Output the [x, y] coordinate of the center of the cell containing the given text.  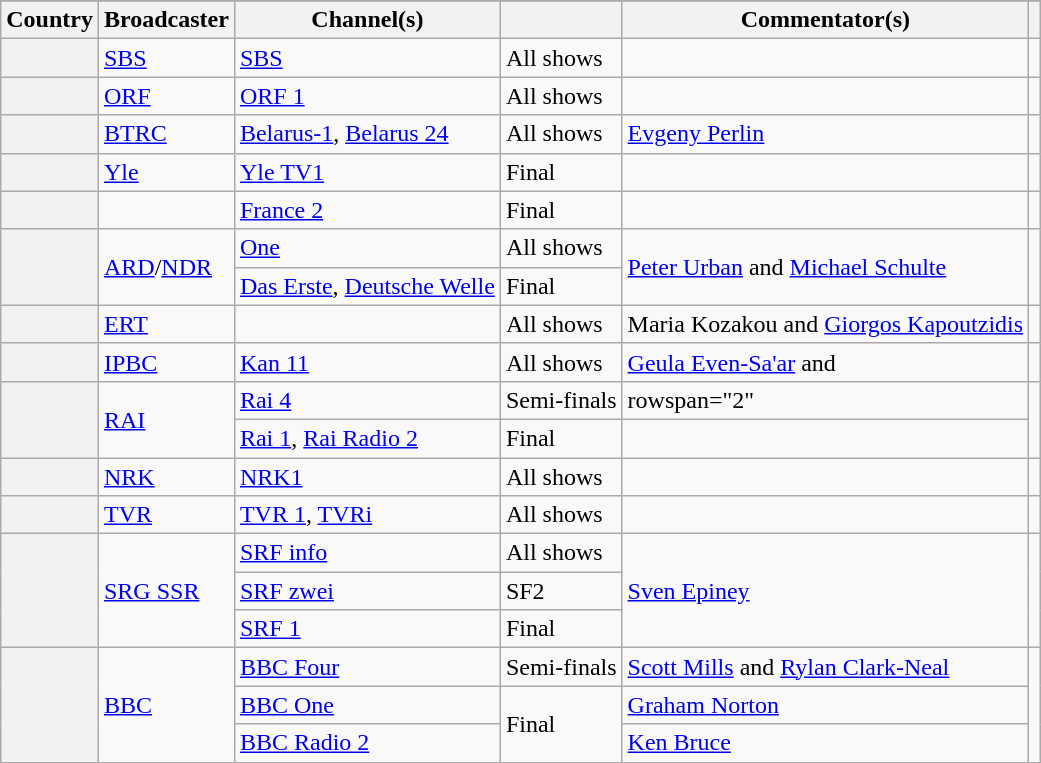
Yle [166, 172]
Yle TV1 [367, 172]
Maria Kozakou and Giorgos Kapoutzidis [826, 324]
BBC Radio 2 [367, 743]
ERT [166, 324]
BBC One [367, 705]
Evgeny Perlin [826, 134]
RAI [166, 419]
One [367, 248]
NRK1 [367, 477]
SRF info [367, 553]
Belarus-1, Belarus 24 [367, 134]
TVR 1, TVRi [367, 515]
Geula Even-Sa'ar and [826, 362]
Sven Epiney [826, 591]
Rai 1, Rai Radio 2 [367, 438]
Peter Urban and Michael Schulte [826, 267]
SF2 [561, 591]
SRG SSR [166, 591]
ARD/NDR [166, 267]
Channel(s) [367, 20]
ORF [166, 96]
Country [50, 20]
Graham Norton [826, 705]
Commentator(s) [826, 20]
rowspan="2" [826, 400]
ORF 1 [367, 96]
Kan 11 [367, 362]
Broadcaster [166, 20]
TVR [166, 515]
IPBC [166, 362]
SRF zwei [367, 591]
Das Erste, Deutsche Welle [367, 286]
BTRC [166, 134]
France 2 [367, 210]
NRK [166, 477]
BBC Four [367, 667]
BBC [166, 705]
Ken Bruce [826, 743]
Rai 4 [367, 400]
Scott Mills and Rylan Clark-Neal [826, 667]
SRF 1 [367, 629]
